Return [X, Y] of the center of cell containing provided text 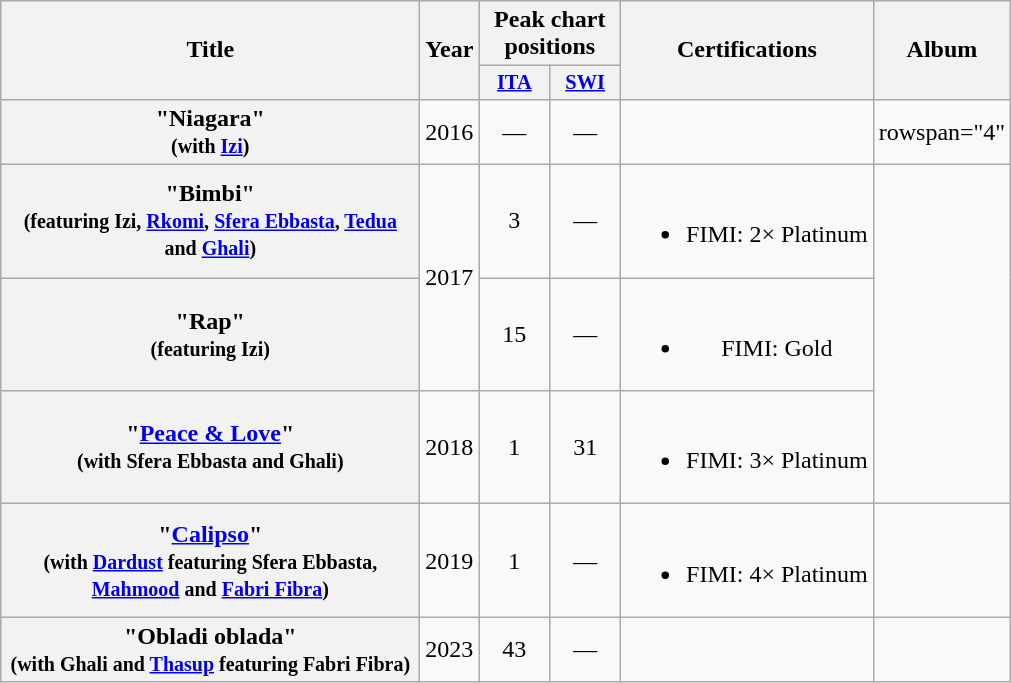
Certifications [748, 50]
Title [210, 50]
"Peace & Love"(with Sfera Ebbasta and Ghali) [210, 448]
2018 [450, 448]
FIMI: 4× Platinum [748, 560]
FIMI: Gold [748, 334]
2017 [450, 278]
FIMI: 3× Platinum [748, 448]
3 [514, 222]
rowspan="4" [942, 132]
Album [942, 50]
"Niagara"(with Izi) [210, 132]
"Calipso"(with Dardust featuring Sfera Ebbasta, Mahmood and Fabri Fibra) [210, 560]
15 [514, 334]
"Rap"(featuring Izi) [210, 334]
2016 [450, 132]
Peak chart positions [550, 34]
43 [514, 650]
"Bimbi"(featuring Izi, Rkomi, Sfera Ebbasta, Tedua and Ghali) [210, 222]
Year [450, 50]
SWI [586, 83]
2023 [450, 650]
"Obladi oblada"(with Ghali and Thasup featuring Fabri Fibra) [210, 650]
31 [586, 448]
ITA [514, 83]
2019 [450, 560]
FIMI: 2× Platinum [748, 222]
